Return (x, y) of the center of cell containing provided text 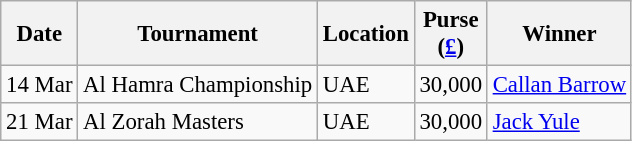
Date (40, 34)
14 Mar (40, 85)
Location (366, 34)
Callan Barrow (559, 85)
Al Hamra Championship (198, 85)
21 Mar (40, 122)
Al Zorah Masters (198, 122)
Jack Yule (559, 122)
Purse(£) (450, 34)
Winner (559, 34)
Tournament (198, 34)
